Scan for the cell matching the given text and deliver its [x, y] coordinate at center. 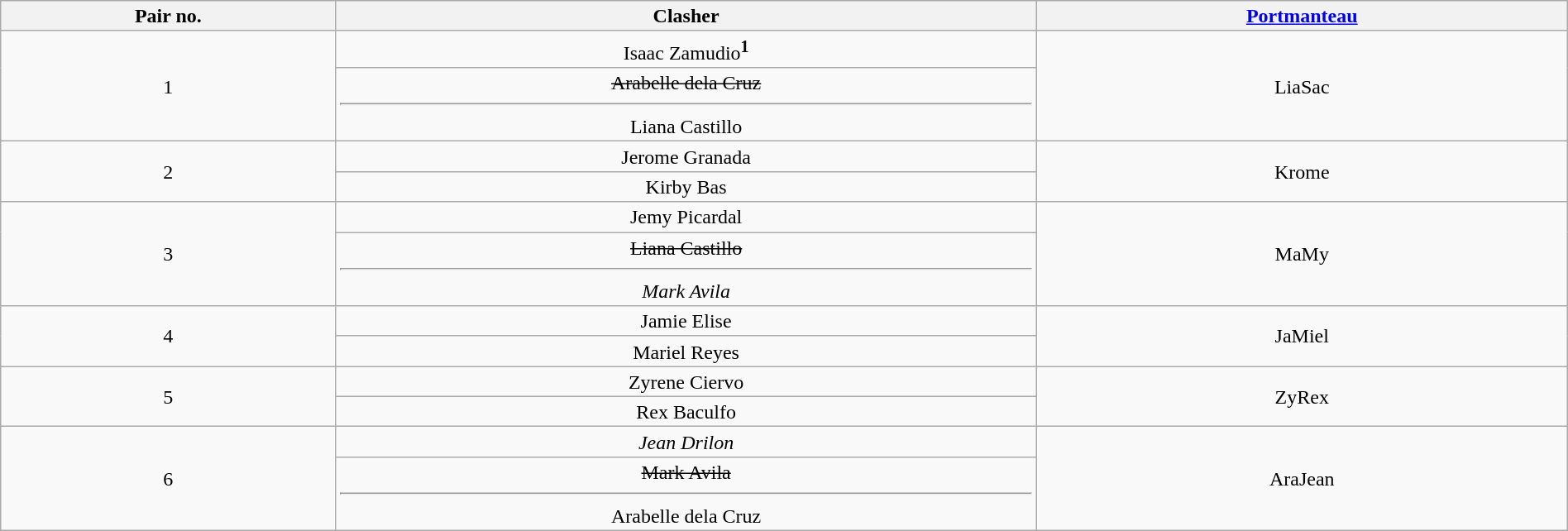
Jemy Picardal [686, 217]
Rex Baculfo [686, 412]
Jean Drilon [686, 442]
6 [169, 479]
ZyRex [1302, 397]
Liana CastilloMark Avila [686, 270]
Pair no. [169, 17]
Portmanteau [1302, 17]
5 [169, 397]
4 [169, 336]
Clasher [686, 17]
AraJean [1302, 479]
Krome [1302, 172]
1 [169, 86]
MaMy [1302, 254]
2 [169, 172]
3 [169, 254]
Isaac Zamudio1 [686, 50]
Zyrene Ciervo [686, 382]
Mark AvilaArabelle dela Cruz [686, 493]
Mariel Reyes [686, 351]
Jerome Granada [686, 157]
Kirby Bas [686, 187]
Arabelle dela CruzLiana Castillo [686, 104]
Jamie Elise [686, 321]
LiaSac [1302, 86]
JaMiel [1302, 336]
